Find where the given text appears and provide that cell's center as (X, Y) coordinate. 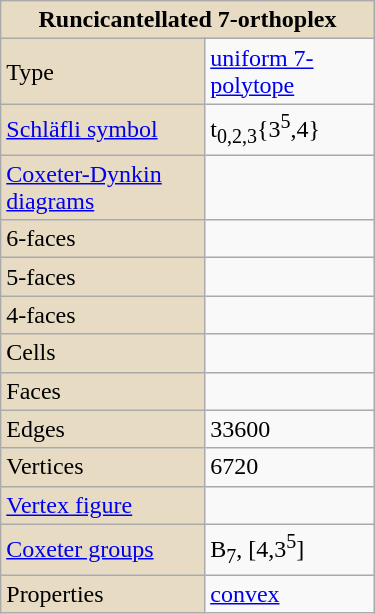
B7, [4,35] (290, 550)
6720 (290, 467)
Edges (103, 429)
Faces (103, 391)
Vertex figure (103, 505)
33600 (290, 429)
Coxeter groups (103, 550)
uniform 7-polytope (290, 72)
convex (290, 594)
Runcicantellated 7-orthoplex (188, 20)
t0,2,3{35,4} (290, 130)
Schläfli symbol (103, 130)
Cells (103, 353)
5-faces (103, 277)
Vertices (103, 467)
4-faces (103, 315)
6-faces (103, 239)
Coxeter-Dynkin diagrams (103, 188)
Properties (103, 594)
Type (103, 72)
